Capture the cell that displays the provided text and extract its (x, y) central coordinate. 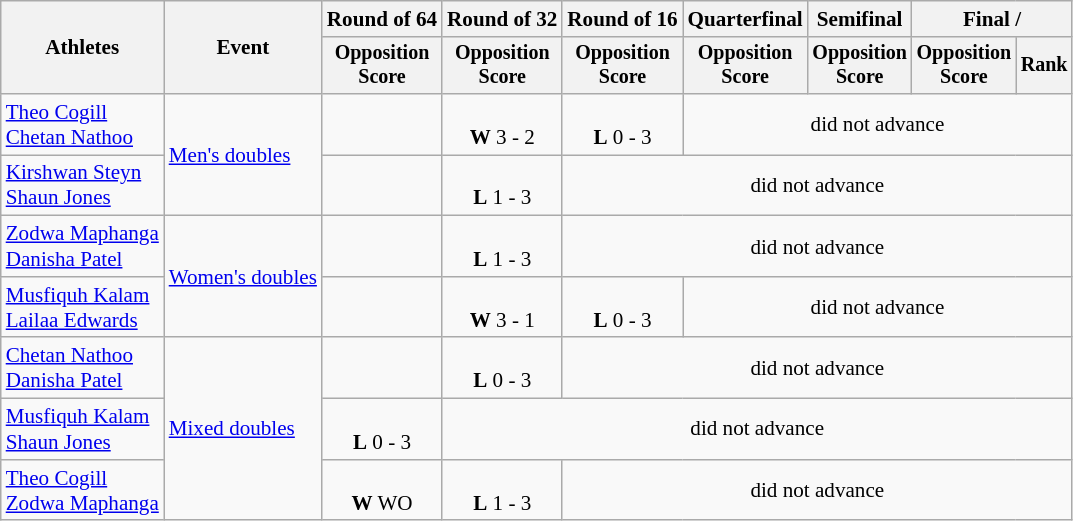
Event (243, 48)
Men's doubles (243, 155)
W 3 - 2 (502, 124)
W WO (382, 490)
Musfiquh KalamLailaa Edwards (82, 308)
Theo CogillChetan Nathoo (82, 124)
Round of 16 (622, 18)
Zodwa MaphangaDanisha Patel (82, 246)
Kirshwan SteynShaun Jones (82, 186)
Chetan NathooDanisha Patel (82, 368)
Rank (1044, 65)
Musfiquh KalamShaun Jones (82, 428)
Women's doubles (243, 277)
Semifinal (860, 18)
Mixed doubles (243, 430)
Final / (992, 18)
Round of 64 (382, 18)
Theo CogillZodwa Maphanga (82, 490)
Round of 32 (502, 18)
W 3 - 1 (502, 308)
Athletes (82, 48)
Quarterfinal (746, 18)
